From the cell containing the given text, extract its center point as [X, Y] coordinate. 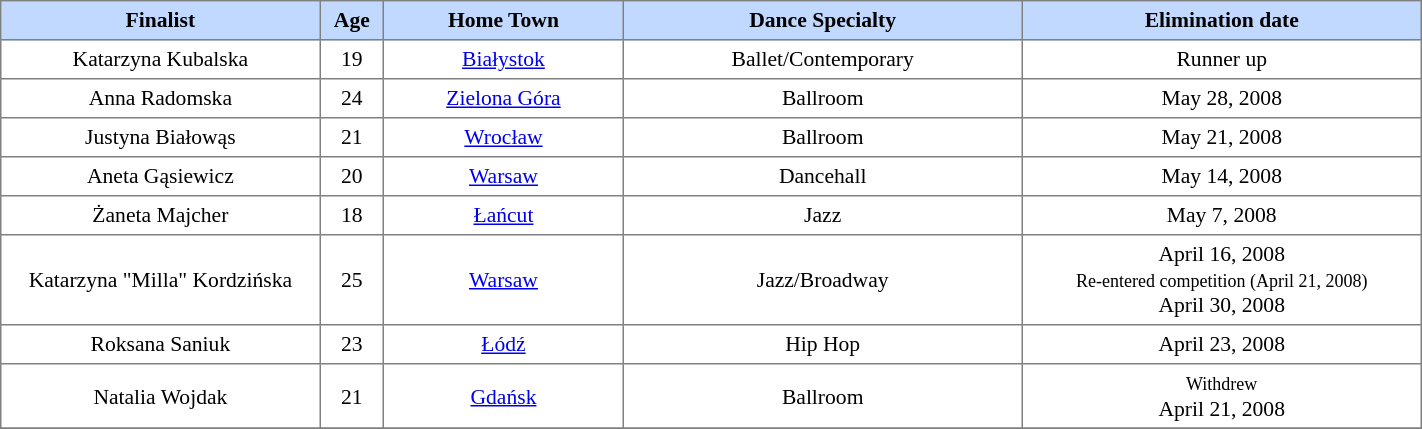
May 7, 2008 [1222, 216]
April 23, 2008 [1222, 344]
Białystok [504, 60]
Zielona Góra [504, 98]
Łańcut [504, 216]
May 14, 2008 [1222, 176]
Dancehall [822, 176]
May 21, 2008 [1222, 138]
Jazz [822, 216]
Runner up [1222, 60]
Anna Radomska [160, 98]
23 [352, 344]
April 16, 2008Re-entered competition (April 21, 2008) April 30, 2008 [1222, 280]
Ballet/Contemporary [822, 60]
Katarzyna Kubalska [160, 60]
Katarzyna "Milla" Kordzińska [160, 280]
Aneta Gąsiewicz [160, 176]
May 28, 2008 [1222, 98]
Finalist [160, 20]
Jazz/Broadway [822, 280]
Age [352, 20]
19 [352, 60]
WithdrewApril 21, 2008 [1222, 396]
20 [352, 176]
Dance Specialty [822, 20]
Hip Hop [822, 344]
Żaneta Majcher [160, 216]
Natalia Wojdak [160, 396]
24 [352, 98]
25 [352, 280]
Elimination date [1222, 20]
Wrocław [504, 138]
Łódź [504, 344]
Gdańsk [504, 396]
Justyna Białowąs [160, 138]
Home Town [504, 20]
Roksana Saniuk [160, 344]
18 [352, 216]
